From the cell containing the given text, extract its center point as [x, y] coordinate. 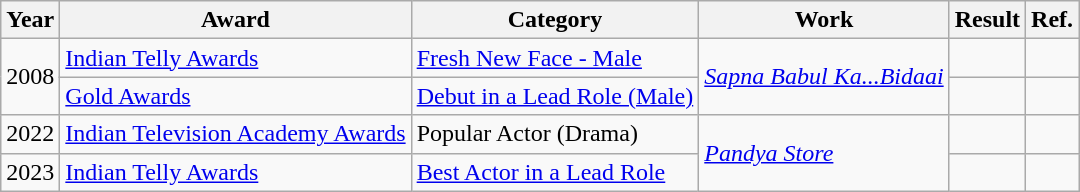
Category [555, 20]
Indian Television Academy Awards [236, 134]
Award [236, 20]
Gold Awards [236, 96]
Result [987, 20]
2023 [30, 172]
Year [30, 20]
Pandya Store [824, 153]
Popular Actor (Drama) [555, 134]
2008 [30, 77]
Debut in a Lead Role (Male) [555, 96]
2022 [30, 134]
Fresh New Face - Male [555, 58]
Sapna Babul Ka...Bidaai [824, 77]
Best Actor in a Lead Role [555, 172]
Ref. [1052, 20]
Work [824, 20]
